Detect which cell encompasses the target text, then output its (x, y) center coordinate. 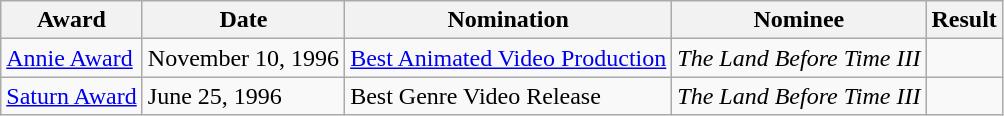
Result (964, 20)
Best Genre Video Release (508, 96)
November 10, 1996 (243, 58)
Best Animated Video Production (508, 58)
Saturn Award (72, 96)
Nomination (508, 20)
Date (243, 20)
June 25, 1996 (243, 96)
Annie Award (72, 58)
Award (72, 20)
Nominee (799, 20)
